From the cell containing the given text, extract its center point as [X, Y] coordinate. 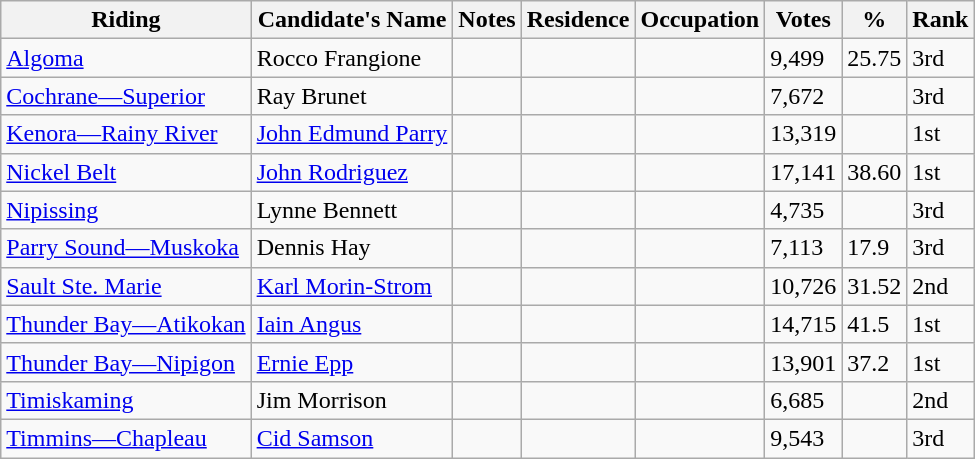
Notes [487, 20]
Dennis Hay [352, 248]
Ray Brunet [352, 96]
9,543 [804, 438]
Sault Ste. Marie [126, 286]
17.9 [874, 248]
John Rodriguez [352, 172]
Occupation [700, 20]
Thunder Bay—Nipigon [126, 362]
Thunder Bay—Atikokan [126, 324]
Nipissing [126, 210]
Cid Samson [352, 438]
John Edmund Parry [352, 134]
% [874, 20]
Cochrane—Superior [126, 96]
Votes [804, 20]
Algoma [126, 58]
13,319 [804, 134]
Ernie Epp [352, 362]
Timmins—Chapleau [126, 438]
Kenora—Rainy River [126, 134]
4,735 [804, 210]
Lynne Bennett [352, 210]
9,499 [804, 58]
7,113 [804, 248]
10,726 [804, 286]
Iain Angus [352, 324]
Karl Morin-Strom [352, 286]
7,672 [804, 96]
38.60 [874, 172]
13,901 [804, 362]
Riding [126, 20]
Nickel Belt [126, 172]
31.52 [874, 286]
25.75 [874, 58]
Rank [940, 20]
Candidate's Name [352, 20]
Jim Morrison [352, 400]
6,685 [804, 400]
17,141 [804, 172]
Parry Sound—Muskoka [126, 248]
41.5 [874, 324]
37.2 [874, 362]
Rocco Frangione [352, 58]
Timiskaming [126, 400]
Residence [578, 20]
14,715 [804, 324]
